Capture the cell that displays the provided text and extract its (X, Y) central coordinate. 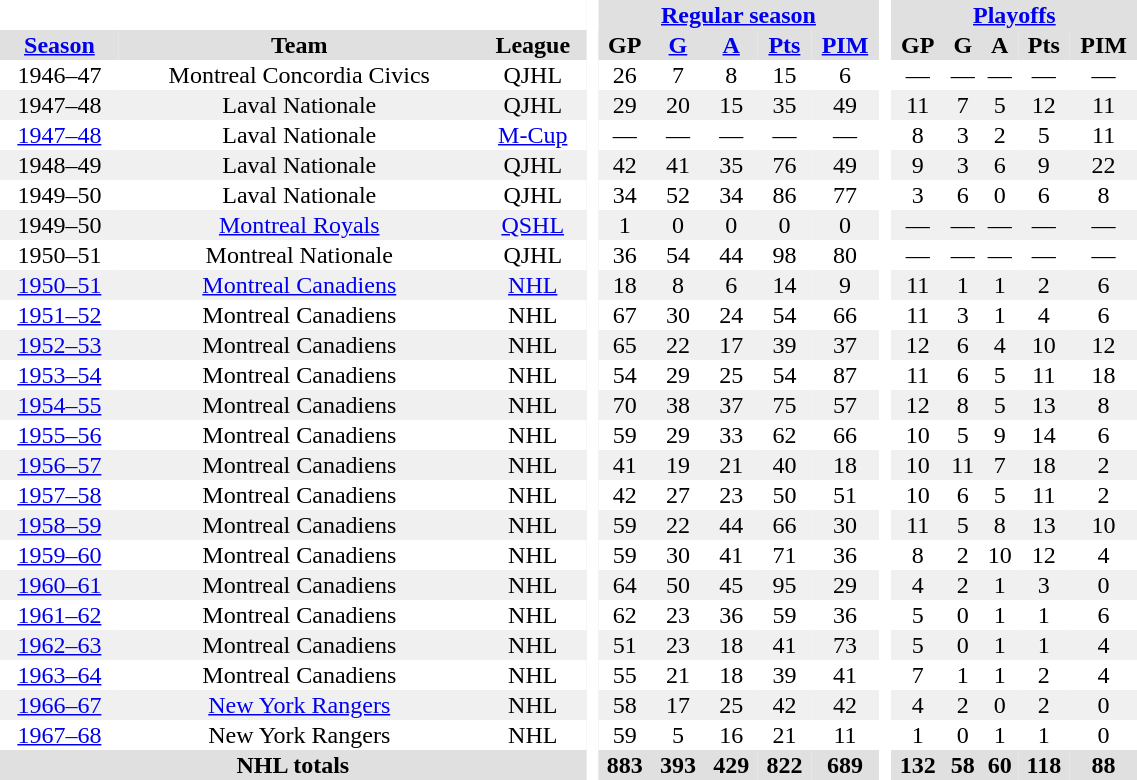
1958–59 (60, 525)
60 (1000, 765)
1953–54 (60, 375)
1951–52 (60, 315)
87 (845, 375)
Playoffs (1014, 15)
132 (918, 765)
65 (624, 345)
52 (678, 195)
League (533, 45)
1959–60 (60, 555)
883 (624, 765)
45 (732, 585)
1946–47 (60, 75)
95 (784, 585)
1967–68 (60, 735)
64 (624, 585)
16 (732, 735)
PIM (845, 45)
38 (678, 405)
1962–63 (60, 645)
Team (300, 45)
40 (784, 465)
1948–49 (60, 165)
Montreal Nationale (300, 255)
118 (1044, 765)
1956–57 (60, 465)
Season (60, 45)
Montreal Royals (300, 225)
86 (784, 195)
822 (784, 765)
67 (624, 315)
70 (624, 405)
71 (784, 555)
M-Cup (533, 135)
689 (845, 765)
19 (678, 465)
QSHL (533, 225)
1961–62 (60, 615)
55 (624, 675)
1954–55 (60, 405)
1952–53 (60, 345)
393 (678, 765)
1957–58 (60, 495)
1966–67 (60, 705)
75 (784, 405)
77 (845, 195)
NHL totals (293, 765)
33 (732, 435)
98 (784, 255)
24 (732, 315)
20 (678, 105)
1960–61 (60, 585)
76 (784, 165)
1963–64 (60, 675)
1955–56 (60, 435)
27 (678, 495)
80 (845, 255)
Montreal Concordia Civics (300, 75)
57 (845, 405)
429 (732, 765)
73 (845, 645)
26 (624, 75)
Regular season (738, 15)
